Locate the cell with the specified text and output its [X, Y] center coordinate. 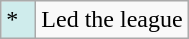
* [18, 20]
Led the league [112, 20]
